For the text-containing cell, return its midpoint in (X, Y) coordinate format. 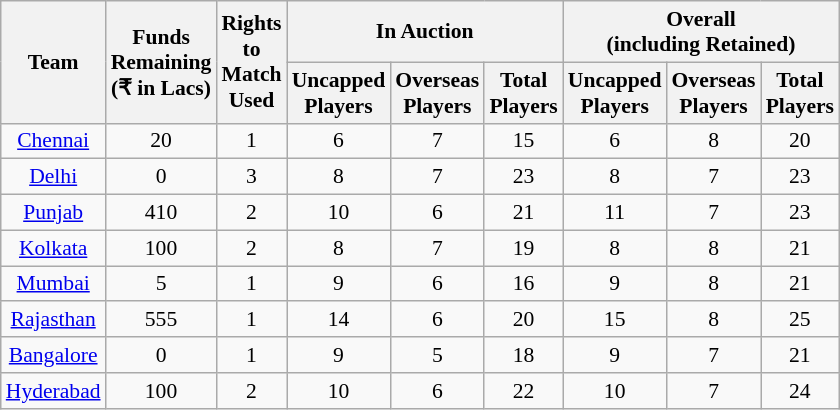
19 (523, 248)
18 (523, 355)
Team (54, 62)
11 (615, 212)
16 (523, 284)
410 (162, 212)
Bangalore (54, 355)
Chennai (54, 141)
Mumbai (54, 284)
Funds Remaining (₹ in Lacs) (162, 62)
Delhi (54, 177)
14 (339, 319)
24 (800, 390)
Rajasthan (54, 319)
Rights to Match Used (251, 62)
In Auction (425, 32)
555 (162, 319)
22 (523, 390)
Punjab (54, 212)
Hyderabad (54, 390)
Kolkata (54, 248)
3 (251, 177)
Overall (including Retained) (701, 32)
25 (800, 319)
